Return the (x, y) coordinate for the center point of the cell that contains the specified text.  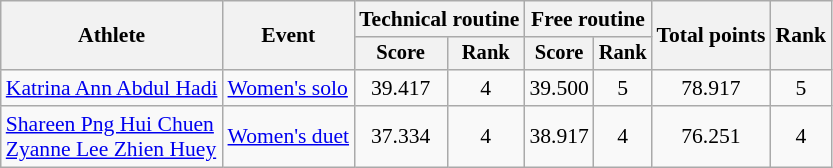
Shareen Png Hui ChuenZyanne Lee Zhien Huey (112, 136)
78.917 (710, 88)
Athlete (112, 36)
39.417 (400, 88)
Katrina Ann Abdul Hadi (112, 88)
38.917 (558, 136)
39.500 (558, 88)
Free routine (588, 19)
76.251 (710, 136)
Total points (710, 36)
37.334 (400, 136)
Event (289, 36)
Women's duet (289, 136)
Technical routine (439, 19)
Women's solo (289, 88)
